Detect which cell encompasses the target text, then output its [X, Y] center coordinate. 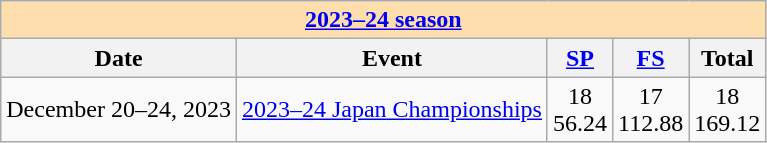
SP [580, 58]
FS [651, 58]
17 112.88 [651, 110]
2023–24 season [384, 20]
Event [392, 58]
18 169.12 [728, 110]
18 56.24 [580, 110]
Date [119, 58]
Total [728, 58]
December 20–24, 2023 [119, 110]
2023–24 Japan Championships [392, 110]
